For the text-containing cell, return its midpoint in (X, Y) coordinate format. 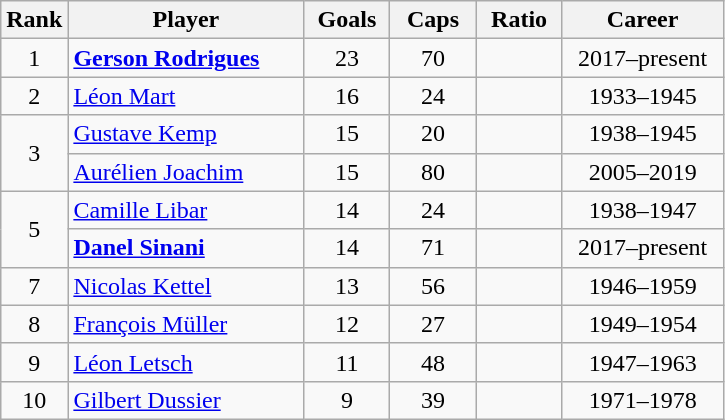
1933–1945 (642, 96)
10 (34, 400)
12 (347, 324)
Rank (34, 20)
Ratio (519, 20)
1946–1959 (642, 286)
Career (642, 20)
Léon Mart (186, 96)
48 (433, 362)
François Müller (186, 324)
1949–1954 (642, 324)
1971–1978 (642, 400)
11 (347, 362)
Caps (433, 20)
Léon Letsch (186, 362)
Nicolas Kettel (186, 286)
Gerson Rodrigues (186, 58)
1938–1947 (642, 210)
Goals (347, 20)
Danel Sinani (186, 248)
16 (347, 96)
13 (347, 286)
70 (433, 58)
39 (433, 400)
56 (433, 286)
80 (433, 172)
1938–1945 (642, 134)
2005–2019 (642, 172)
27 (433, 324)
Gilbert Dussier (186, 400)
20 (433, 134)
Player (186, 20)
5 (34, 229)
7 (34, 286)
Aurélien Joachim (186, 172)
3 (34, 153)
Camille Libar (186, 210)
71 (433, 248)
2 (34, 96)
23 (347, 58)
Gustave Kemp (186, 134)
1947–1963 (642, 362)
1 (34, 58)
8 (34, 324)
